Return (x, y) of the center of cell containing provided text 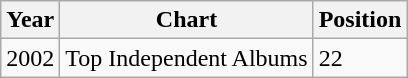
Year (30, 20)
Chart (186, 20)
Position (360, 20)
2002 (30, 58)
Top Independent Albums (186, 58)
22 (360, 58)
